Provide the (X, Y) coordinate of the cell's center where the given text is located.  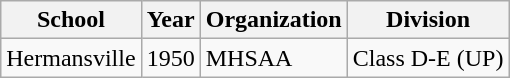
Division (428, 20)
Class D-E (UP) (428, 58)
Hermansville (71, 58)
School (71, 20)
MHSAA (274, 58)
Organization (274, 20)
1950 (170, 58)
Year (170, 20)
